Pinpoint the cell where the given text exists, returning its [X, Y] midpoint coordinate. 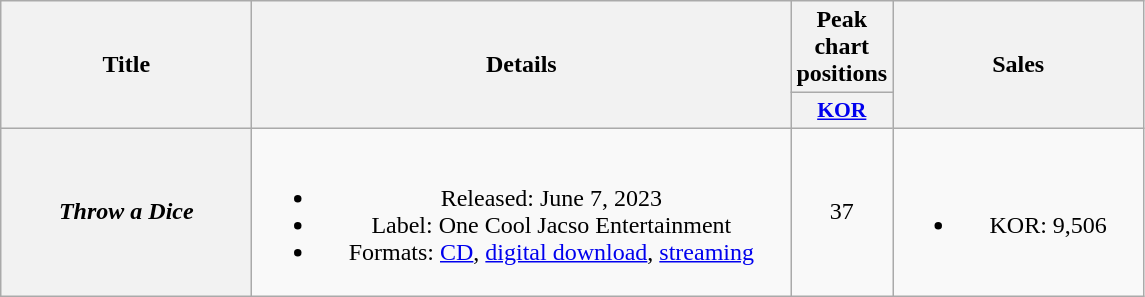
Throw a Dice [126, 212]
37 [842, 212]
KOR: 9,506 [1018, 212]
Peak chart positions [842, 47]
Sales [1018, 65]
Title [126, 65]
KOR [842, 111]
Details [522, 65]
Released: June 7, 2023Label: One Cool Jacso EntertainmentFormats: CD, digital download, streaming [522, 212]
